Provide the (x, y) coordinate of the cell's center where the given text is located.  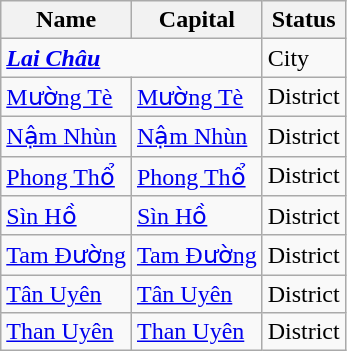
Status (304, 20)
Lai Châu (132, 58)
City (304, 58)
Capital (196, 20)
Name (66, 20)
